Determine the (x, y) coordinate at the center of the cell enclosing the given text.  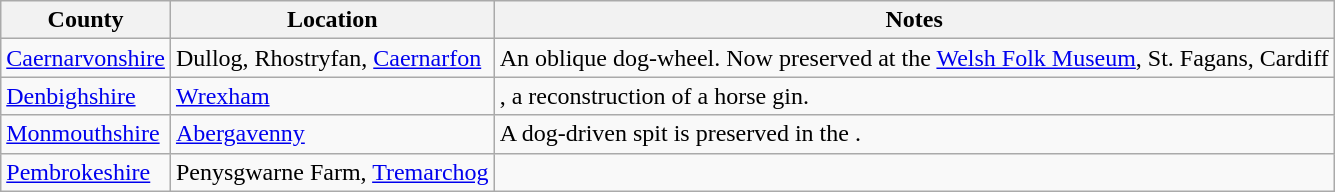
Penysgwarne Farm, Tremarchog (332, 172)
Location (332, 20)
County (86, 20)
An oblique dog-wheel. Now preserved at the Welsh Folk Museum, St. Fagans, Cardiff (914, 58)
Caernarvonshire (86, 58)
Notes (914, 20)
Abergavenny (332, 134)
Denbighshire (86, 96)
Monmouthshire (86, 134)
Wrexham (332, 96)
, a reconstruction of a horse gin. (914, 96)
A dog-driven spit is preserved in the . (914, 134)
Dullog, Rhostryfan, Caernarfon (332, 58)
Pembrokeshire (86, 172)
